Capture the cell that displays the provided text and extract its (X, Y) central coordinate. 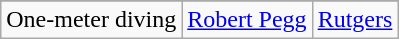
One-meter diving (92, 20)
Rutgers (355, 20)
Robert Pegg (247, 20)
